Return the (x, y) coordinate for the center point of the cell that contains the specified text.  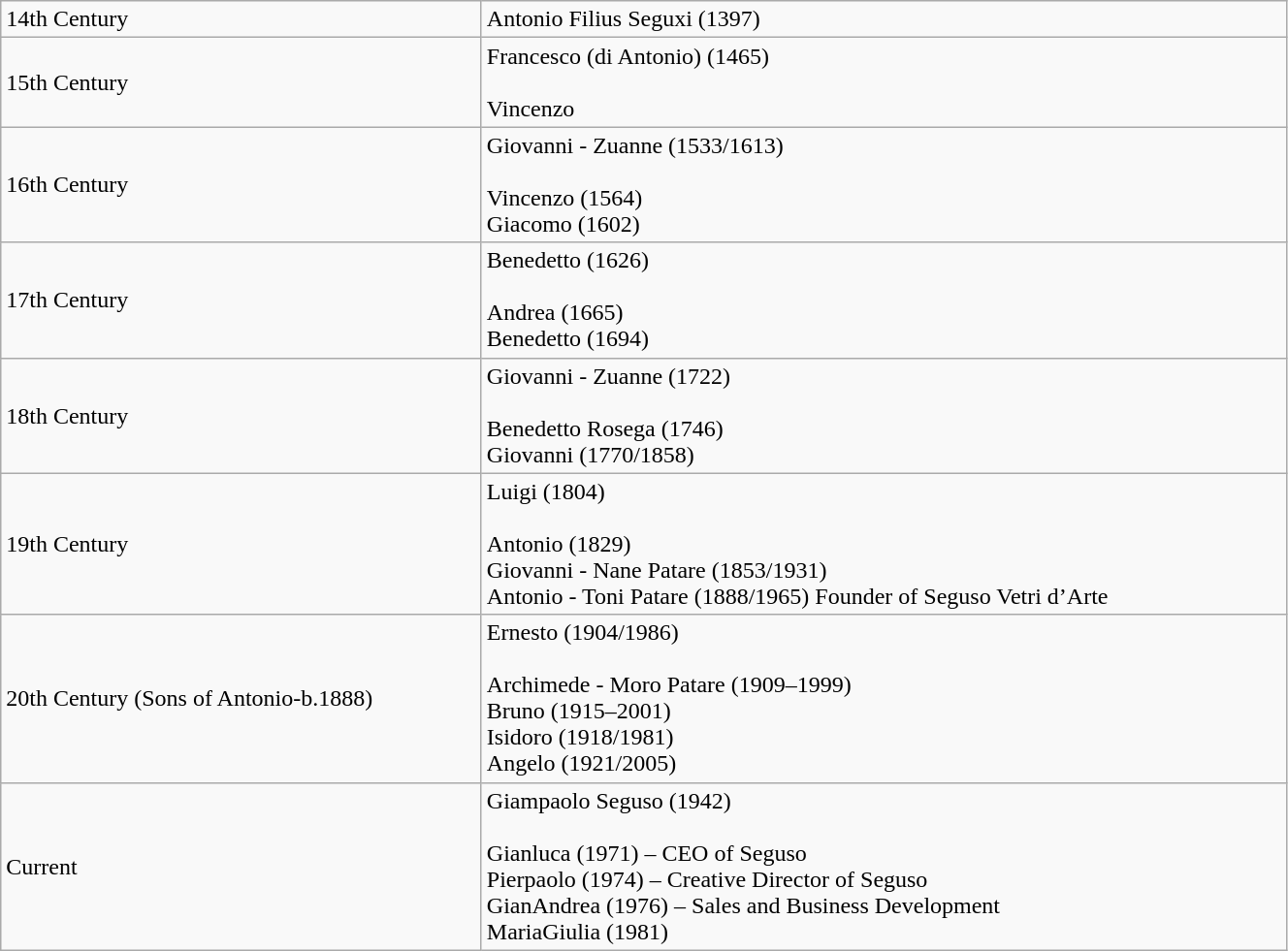
15th Century (241, 82)
20th Century (Sons of Antonio-b.1888) (241, 698)
19th Century (241, 544)
Luigi (1804) Antonio (1829) Giovanni - Nane Patare (1853/1931) Antonio - Toni Patare (1888/1965) Founder of Seguso Vetri d’Arte (884, 544)
Giovanni - Zuanne (1722) Benedetto Rosega (1746) Giovanni (1770/1858) (884, 415)
Antonio Filius Seguxi (1397) (884, 19)
14th Century (241, 19)
Giovanni - Zuanne (1533/1613) Vincenzo (1564) Giacomo (1602) (884, 184)
18th Century (241, 415)
Ernesto (1904/1986)Archimede - Moro Patare (1909–1999) Bruno (1915–2001) Isidoro (1918/1981) Angelo (1921/2005) (884, 698)
Current (241, 867)
Benedetto (1626) Andrea (1665) Benedetto (1694) (884, 301)
17th Century (241, 301)
16th Century (241, 184)
Francesco (di Antonio) (1465) Vincenzo (884, 82)
